Capture the cell that displays the provided text and extract its [X, Y] central coordinate. 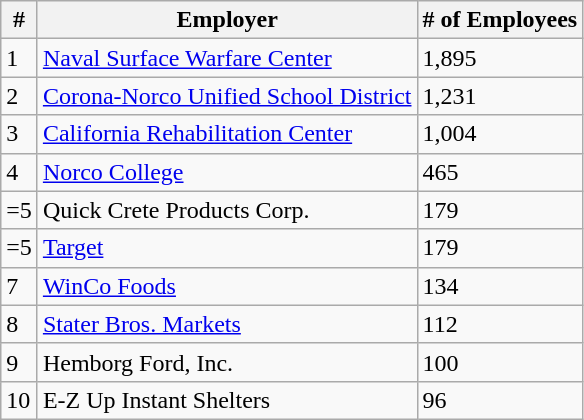
California Rehabilitation Center [227, 134]
Employer [227, 20]
# [20, 20]
Naval Surface Warfare Center [227, 58]
3 [20, 134]
4 [20, 172]
8 [20, 324]
10 [20, 400]
Stater Bros. Markets [227, 324]
7 [20, 286]
96 [500, 400]
1,004 [500, 134]
134 [500, 286]
9 [20, 362]
# of Employees [500, 20]
Corona-Norco Unified School District [227, 96]
E-Z Up Instant Shelters [227, 400]
100 [500, 362]
1,895 [500, 58]
1,231 [500, 96]
Target [227, 248]
WinCo Foods [227, 286]
465 [500, 172]
112 [500, 324]
2 [20, 96]
Hemborg Ford, Inc. [227, 362]
1 [20, 58]
Quick Crete Products Corp. [227, 210]
Norco College [227, 172]
